Provide the (x, y) coordinate of the cell's center where the given text is located.  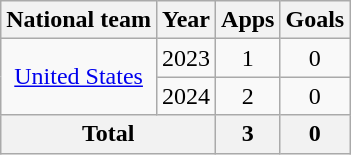
United States (79, 77)
2023 (186, 58)
Year (186, 20)
3 (248, 134)
Goals (315, 20)
National team (79, 20)
Total (108, 134)
2 (248, 96)
2024 (186, 96)
1 (248, 58)
Apps (248, 20)
